Return the [x, y] coordinate for the center point of the cell that contains the specified text.  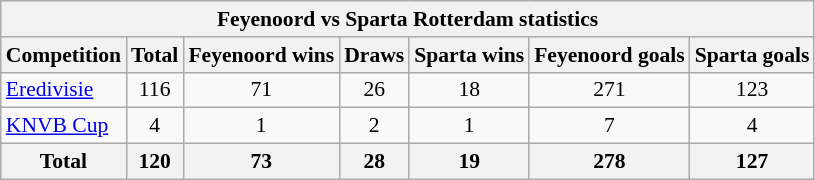
Draws [374, 55]
KNVB Cup [64, 126]
19 [469, 162]
28 [374, 162]
Competition [64, 55]
7 [610, 126]
Feyenoord vs Sparta Rotterdam statistics [408, 19]
Feyenoord wins [261, 55]
Sparta goals [752, 55]
271 [610, 90]
278 [610, 162]
71 [261, 90]
Sparta wins [469, 55]
123 [752, 90]
Eredivisie [64, 90]
120 [154, 162]
116 [154, 90]
2 [374, 126]
127 [752, 162]
73 [261, 162]
26 [374, 90]
18 [469, 90]
Feyenoord goals [610, 55]
